Scan for the cell matching the given text and deliver its [x, y] coordinate at center. 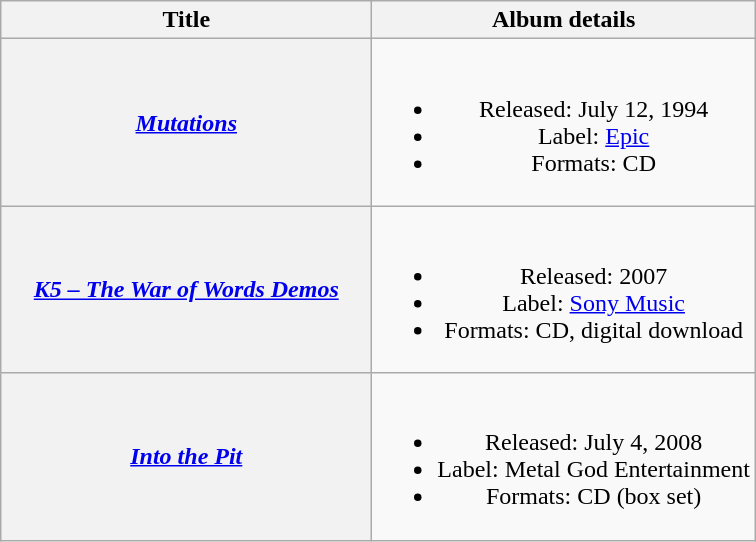
Released: July 12, 1994Label: EpicFormats: CD [564, 122]
Released: July 4, 2008Label: Metal God EntertainmentFormats: CD (box set) [564, 456]
Released: 2007Label: Sony MusicFormats: CD, digital download [564, 290]
K5 – The War of Words Demos [186, 290]
Album details [564, 20]
Title [186, 20]
Mutations [186, 122]
Into the Pit [186, 456]
